Provide the (X, Y) coordinate of the cell's center where the given text is located.  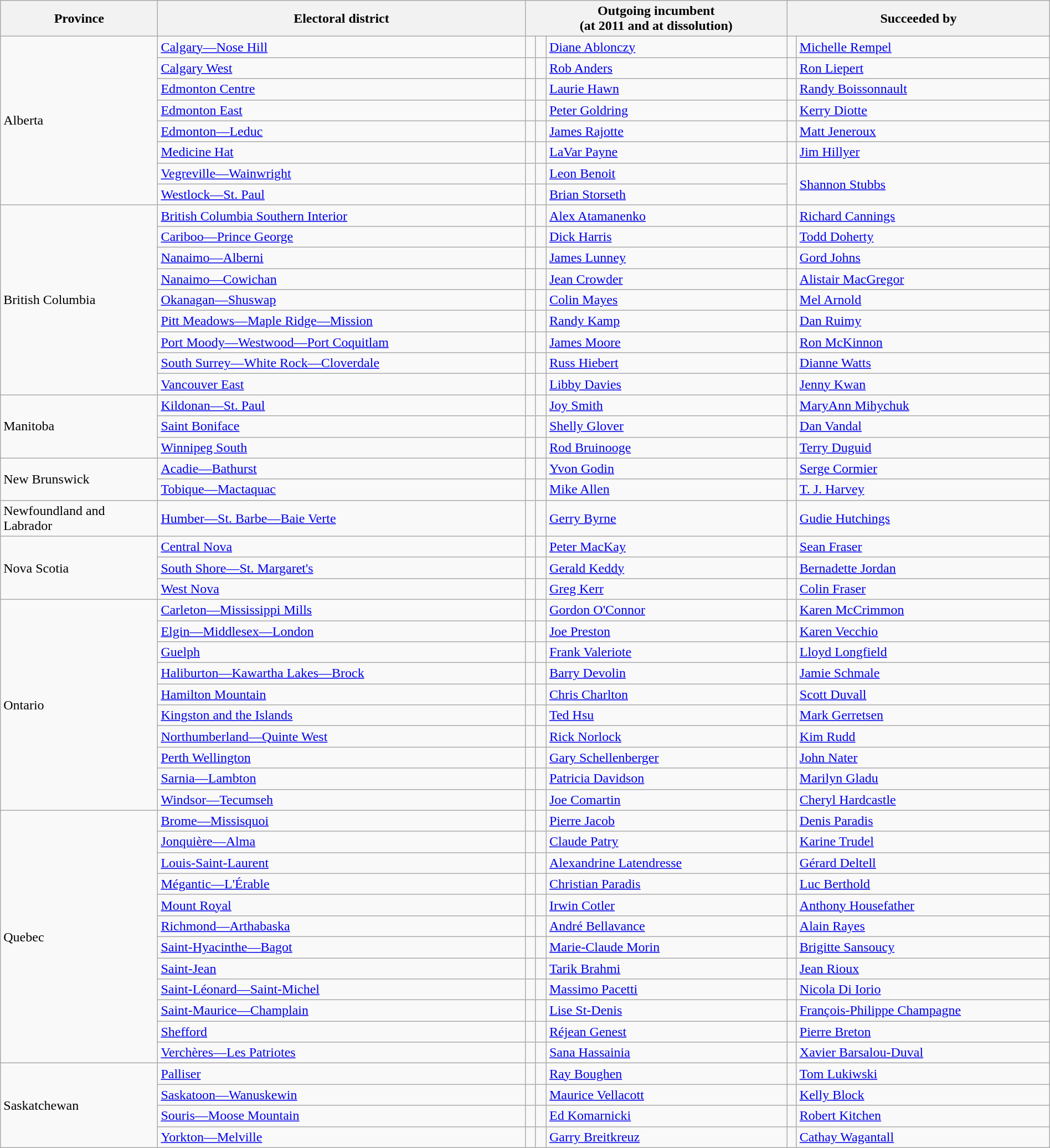
Kildonan—St. Paul (341, 405)
Marilyn Gladu (923, 779)
South Shore—St. Margaret's (341, 568)
Jonquière—Alma (341, 842)
Joy Smith (667, 405)
Jim Hillyer (923, 152)
Outgoing incumbent(at 2011 and at dissolution) (656, 19)
Scott Duvall (923, 694)
James Rajotte (667, 131)
Karen McCrimmon (923, 610)
Christian Paradis (667, 884)
Yvon Godin (667, 469)
Province (79, 19)
Brigitte Sansoucy (923, 947)
Sarnia—Lambton (341, 779)
Nanaimo—Alberni (341, 258)
Gerry Byrne (667, 518)
Souris—Moose Mountain (341, 1116)
James Lunney (667, 258)
Brome—Missisquoi (341, 821)
Ontario (79, 704)
T. J. Harvey (923, 490)
Colin Mayes (667, 300)
LaVar Payne (667, 152)
Colin Fraser (923, 589)
Denis Paradis (923, 821)
Peter MacKay (667, 547)
Alexandrine Latendresse (667, 863)
Kelly Block (923, 1095)
Saint-Jean (341, 969)
Mount Royal (341, 905)
Humber—St. Barbe—Baie Verte (341, 518)
Ron McKinnon (923, 342)
Gérard Deltell (923, 863)
Winnipeg South (341, 447)
Pierre Breton (923, 1032)
Claude Patry (667, 842)
Haliburton—Kawartha Lakes—Brock (341, 673)
Gordon O'Connor (667, 610)
Peter Goldring (667, 110)
Alex Atamanenko (667, 215)
Karine Trudel (923, 842)
Tom Lukiwski (923, 1074)
Alistair MacGregor (923, 279)
Jenny Kwan (923, 384)
Mel Arnold (923, 300)
Northumberland—Quinte West (341, 737)
Robert Kitchen (923, 1116)
Alain Rayes (923, 926)
Rick Norlock (667, 737)
Okanagan—Shuswap (341, 300)
Manitoba (79, 426)
Luc Berthold (923, 884)
Verchères—Les Patriotes (341, 1053)
Todd Doherty (923, 236)
Laurie Hawn (667, 89)
Leon Benoit (667, 173)
Ray Boughen (667, 1074)
Ed Komarnicki (667, 1116)
Barry Devolin (667, 673)
John Nater (923, 758)
Jean Crowder (667, 279)
Garry Breitkreuz (667, 1137)
Bernadette Jordan (923, 568)
Cathay Wagantall (923, 1137)
Gary Schellenberger (667, 758)
Diane Ablonczy (667, 47)
Newfoundland and Labrador (79, 518)
Louis-Saint-Laurent (341, 863)
Palliser (341, 1074)
Quebec (79, 937)
Lise St-Denis (667, 1011)
Ted Hsu (667, 715)
Edmonton—Leduc (341, 131)
Lloyd Longfield (923, 652)
Mégantic—L'Érable (341, 884)
Kim Rudd (923, 737)
Alberta (79, 121)
Tobique—Mactaquac (341, 490)
Sana Hassainia (667, 1053)
Elgin—Middlesex—London (341, 631)
Richard Cannings (923, 215)
Kingston and the Islands (341, 715)
Xavier Barsalou-Duval (923, 1053)
Gord Johns (923, 258)
Nicola Di Iorio (923, 990)
James Moore (667, 342)
Randy Kamp (667, 321)
New Brunswick (79, 479)
Pierre Jacob (667, 821)
Saint-Hyacinthe—Bagot (341, 947)
British Columbia Southern Interior (341, 215)
Maurice Vellacott (667, 1095)
Shelly Glover (667, 426)
Port Moody—Westwood—Port Coquitlam (341, 342)
Michelle Rempel (923, 47)
Cheryl Hardcastle (923, 800)
South Surrey—White Rock—Cloverdale (341, 363)
Saskatoon—Wanuskewin (341, 1095)
Irwin Cotler (667, 905)
Saskatchewan (79, 1105)
Calgary West (341, 68)
Russ Hiebert (667, 363)
Richmond—Arthabaska (341, 926)
Shefford (341, 1032)
Rob Anders (667, 68)
Libby Davies (667, 384)
Kerry Diotte (923, 110)
British Columbia (79, 300)
Succeeded by (919, 19)
Patricia Davidson (667, 779)
Matt Jeneroux (923, 131)
Jean Rioux (923, 969)
Greg Kerr (667, 589)
Medicine Hat (341, 152)
André Bellavance (667, 926)
Perth Wellington (341, 758)
Brian Storseth (667, 194)
Saint-Léonard—Saint-Michel (341, 990)
Randy Boissonnault (923, 89)
Rod Bruinooge (667, 447)
Anthony Housefather (923, 905)
Hamilton Mountain (341, 694)
Gudie Hutchings (923, 518)
Dick Harris (667, 236)
Carleton—Mississippi Mills (341, 610)
Westlock—St. Paul (341, 194)
Acadie—Bathurst (341, 469)
Marie-Claude Morin (667, 947)
Pitt Meadows—Maple Ridge—Mission (341, 321)
Tarik Brahmi (667, 969)
Sean Fraser (923, 547)
Dan Vandal (923, 426)
Réjean Genest (667, 1032)
Shannon Stubbs (923, 184)
Yorkton—Melville (341, 1137)
Electoral district (341, 19)
Ron Liepert (923, 68)
Mike Allen (667, 490)
Joe Preston (667, 631)
Karen Vecchio (923, 631)
Massimo Pacetti (667, 990)
Joe Comartin (667, 800)
West Nova (341, 589)
Nanaimo—Cowichan (341, 279)
Nova Scotia (79, 568)
Windsor—Tecumseh (341, 800)
Mark Gerretsen (923, 715)
Vegreville—Wainwright (341, 173)
François-Philippe Champagne (923, 1011)
Serge Cormier (923, 469)
Central Nova (341, 547)
Saint-Maurice—Champlain (341, 1011)
Edmonton Centre (341, 89)
Terry Duguid (923, 447)
Gerald Keddy (667, 568)
Calgary—Nose Hill (341, 47)
Guelph (341, 652)
Dan Ruimy (923, 321)
Edmonton East (341, 110)
Vancouver East (341, 384)
Saint Boniface (341, 426)
Cariboo—Prince George (341, 236)
Frank Valeriote (667, 652)
Jamie Schmale (923, 673)
Chris Charlton (667, 694)
MaryAnn Mihychuk (923, 405)
Dianne Watts (923, 363)
